Find where the given text appears and provide that cell's center as [X, Y] coordinate. 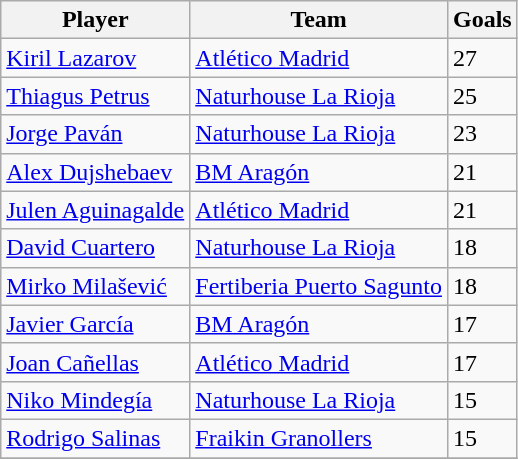
Julen Aguinagalde [96, 210]
Kiril Lazarov [96, 58]
Mirko Milašević [96, 286]
25 [482, 96]
David Cuartero [96, 248]
Javier García [96, 324]
Fraikin Granollers [319, 438]
Rodrigo Salinas [96, 438]
Thiagus Petrus [96, 96]
Team [319, 20]
Joan Cañellas [96, 362]
Niko Mindegía [96, 400]
Fertiberia Puerto Sagunto [319, 286]
27 [482, 58]
Alex Dujshebaev [96, 172]
23 [482, 134]
Player [96, 20]
Jorge Paván [96, 134]
Goals [482, 20]
